Provide the (x, y) coordinate of the cell's center where the given text is located.  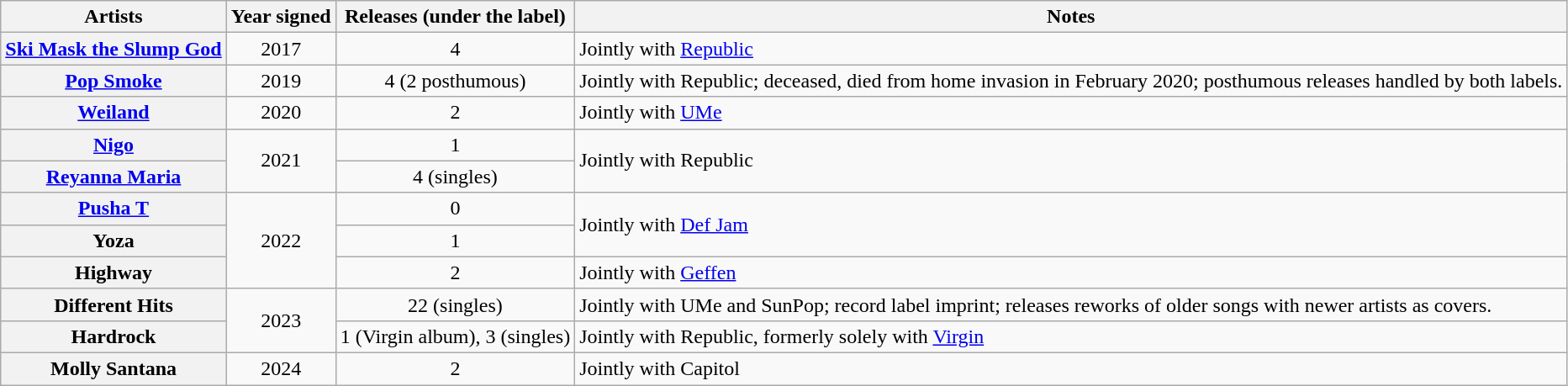
Molly Santana (114, 368)
Jointly with Capitol (1071, 368)
Nigo (114, 145)
4 (455, 49)
1 (Virgin album), 3 (singles) (455, 336)
Highway (114, 272)
Yoza (114, 241)
Jointly with Geffen (1071, 272)
22 (singles) (455, 304)
2021 (281, 161)
Artists (114, 17)
Pusha T (114, 209)
Jointly with UMe and SunPop; record label imprint; releases reworks of older songs with newer artists as covers. (1071, 304)
Reyanna Maria (114, 177)
4 (2 posthumous) (455, 81)
2022 (281, 241)
Jointly with Republic, formerly solely with Virgin (1071, 336)
2019 (281, 81)
4 (singles) (455, 177)
Jointly with Republic; deceased, died from home invasion in February 2020; posthumous releases handled by both labels. (1071, 81)
Releases (under the label) (455, 17)
Different Hits (114, 304)
2020 (281, 113)
2023 (281, 320)
Notes (1071, 17)
Jointly with UMe (1071, 113)
0 (455, 209)
Weiland (114, 113)
Ski Mask the Slump God (114, 49)
Hardrock (114, 336)
2017 (281, 49)
2024 (281, 368)
Year signed (281, 17)
Pop Smoke (114, 81)
Jointly with Def Jam (1071, 225)
